Locate the cell with the specified text and output its (x, y) center coordinate. 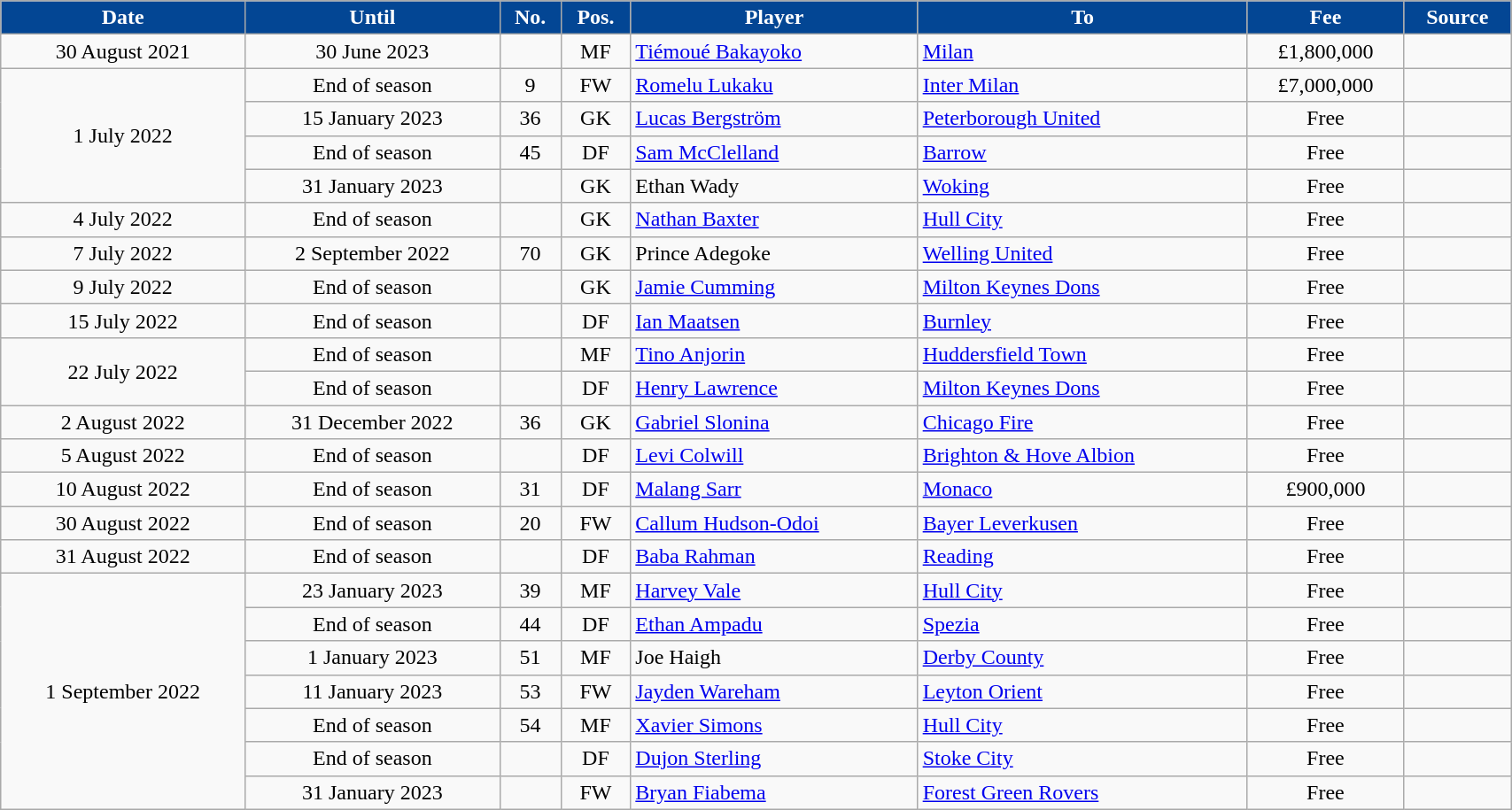
Gabriel Slonina (774, 422)
9 (530, 85)
Tiémoué Bakayoko (774, 51)
Tino Anjorin (774, 354)
Romelu Lukaku (774, 85)
Welling United (1082, 253)
1 January 2023 (373, 658)
9 July 2022 (123, 287)
Brighton & Hove Albion (1082, 456)
Bryan Fiabema (774, 792)
Bayer Leverkusen (1082, 523)
Henry Lawrence (774, 388)
20 (530, 523)
2 September 2022 (373, 253)
Baba Rahman (774, 557)
Stoke City (1082, 759)
Chicago Fire (1082, 422)
Fee (1325, 18)
7 July 2022 (123, 253)
£900,000 (1325, 490)
Source (1458, 18)
4 July 2022 (123, 220)
Jamie Cumming (774, 287)
31 August 2022 (123, 557)
Forest Green Rovers (1082, 792)
15 January 2023 (373, 119)
Pos. (595, 18)
30 August 2022 (123, 523)
Nathan Baxter (774, 220)
Ethan Ampadu (774, 624)
Peterborough United (1082, 119)
1 July 2022 (123, 135)
Date (123, 18)
Xavier Simons (774, 725)
Sam McClelland (774, 152)
31 (530, 490)
Reading (1082, 557)
45 (530, 152)
Callum Hudson-Odoi (774, 523)
22 July 2022 (123, 371)
5 August 2022 (123, 456)
30 August 2021 (123, 51)
15 July 2022 (123, 320)
No. (530, 18)
Derby County (1082, 658)
Huddersfield Town (1082, 354)
Dujon Sterling (774, 759)
Prince Adegoke (774, 253)
£1,800,000 (1325, 51)
1 September 2022 (123, 691)
30 June 2023 (373, 51)
31 December 2022 (373, 422)
Joe Haigh (774, 658)
Jayden Wareham (774, 691)
51 (530, 658)
To (1082, 18)
Burnley (1082, 320)
Spezia (1082, 624)
£7,000,000 (1325, 85)
Inter Milan (1082, 85)
44 (530, 624)
23 January 2023 (373, 590)
53 (530, 691)
Barrow (1082, 152)
Ian Maatsen (774, 320)
10 August 2022 (123, 490)
Malang Sarr (774, 490)
Monaco (1082, 490)
Levi Colwill (774, 456)
Harvey Vale (774, 590)
11 January 2023 (373, 691)
70 (530, 253)
Lucas Bergström (774, 119)
Woking (1082, 186)
Milan (1082, 51)
Player (774, 18)
Ethan Wady (774, 186)
2 August 2022 (123, 422)
39 (530, 590)
Until (373, 18)
Leyton Orient (1082, 691)
54 (530, 725)
